Determine the [x, y] coordinate at the center of the cell enclosing the given text.  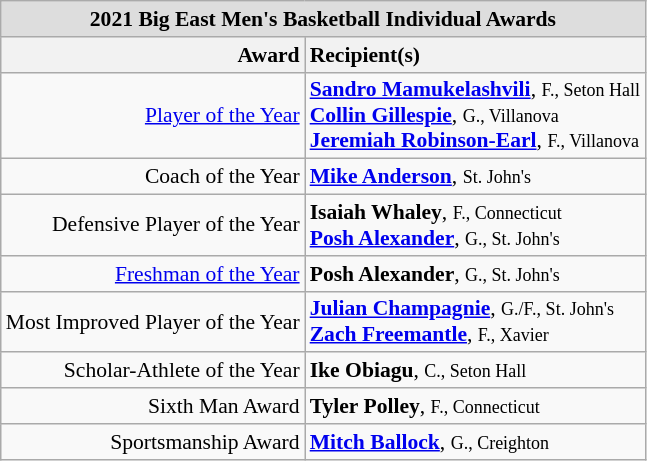
2021 Big East Men's Basketball Individual Awards [323, 19]
Julian Champagnie, G./F., St. John'sZach Freemantle, F., Xavier [475, 322]
Posh Alexander, G., St. John's [475, 274]
Player of the Year [153, 116]
Freshman of the Year [153, 274]
Ike Obiagu, C., Seton Hall [475, 371]
Coach of the Year [153, 177]
Recipient(s) [475, 55]
Mike Anderson, St. John's [475, 177]
Isaiah Whaley, F., ConnecticutPosh Alexander, G., St. John's [475, 226]
Scholar-Athlete of the Year [153, 371]
Mitch Ballock, G., Creighton [475, 442]
Award [153, 55]
Sixth Man Award [153, 406]
Sportsmanship Award [153, 442]
Defensive Player of the Year [153, 226]
Sandro Mamukelashvili, F., Seton HallCollin Gillespie, G., VillanovaJeremiah Robinson-Earl, F., Villanova [475, 116]
Tyler Polley, F., Connecticut [475, 406]
Most Improved Player of the Year [153, 322]
